Capture the cell that displays the provided text and extract its [X, Y] central coordinate. 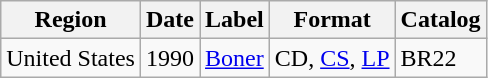
BR22 [440, 58]
United States [71, 58]
Catalog [440, 20]
Region [71, 20]
Label [235, 20]
Format [332, 20]
Boner [235, 58]
1990 [170, 58]
CD, CS, LP [332, 58]
Date [170, 20]
